Extract the [x, y] coordinate from the center of the cell holding the provided text.  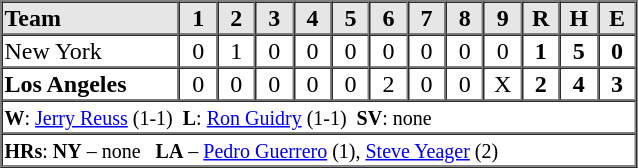
6 [388, 18]
X [503, 84]
8 [465, 18]
7 [427, 18]
W: Jerry Reuss (1-1) L: Ron Guidry (1-1) SV: none [319, 116]
R [541, 18]
H [579, 18]
Los Angeles [91, 84]
HRs: NY – none LA – Pedro Guerrero (1), Steve Yeager (2) [319, 150]
9 [503, 18]
Team [91, 18]
E [617, 18]
New York [91, 50]
